Search for the cell housing the specified text and yield its [x, y] center coordinate. 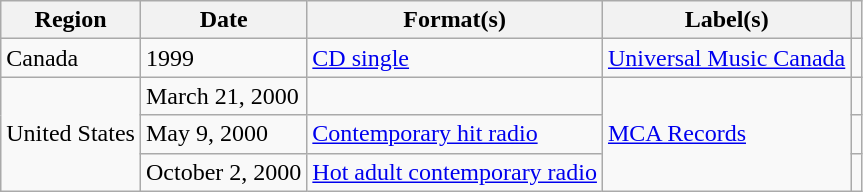
Canada [71, 58]
Contemporary hit radio [455, 134]
October 2, 2000 [223, 172]
Region [71, 20]
MCA Records [726, 134]
1999 [223, 58]
Universal Music Canada [726, 58]
Date [223, 20]
Hot adult contemporary radio [455, 172]
Label(s) [726, 20]
CD single [455, 58]
March 21, 2000 [223, 96]
Format(s) [455, 20]
May 9, 2000 [223, 134]
United States [71, 134]
